From the cell containing the given text, extract its center point as [X, Y] coordinate. 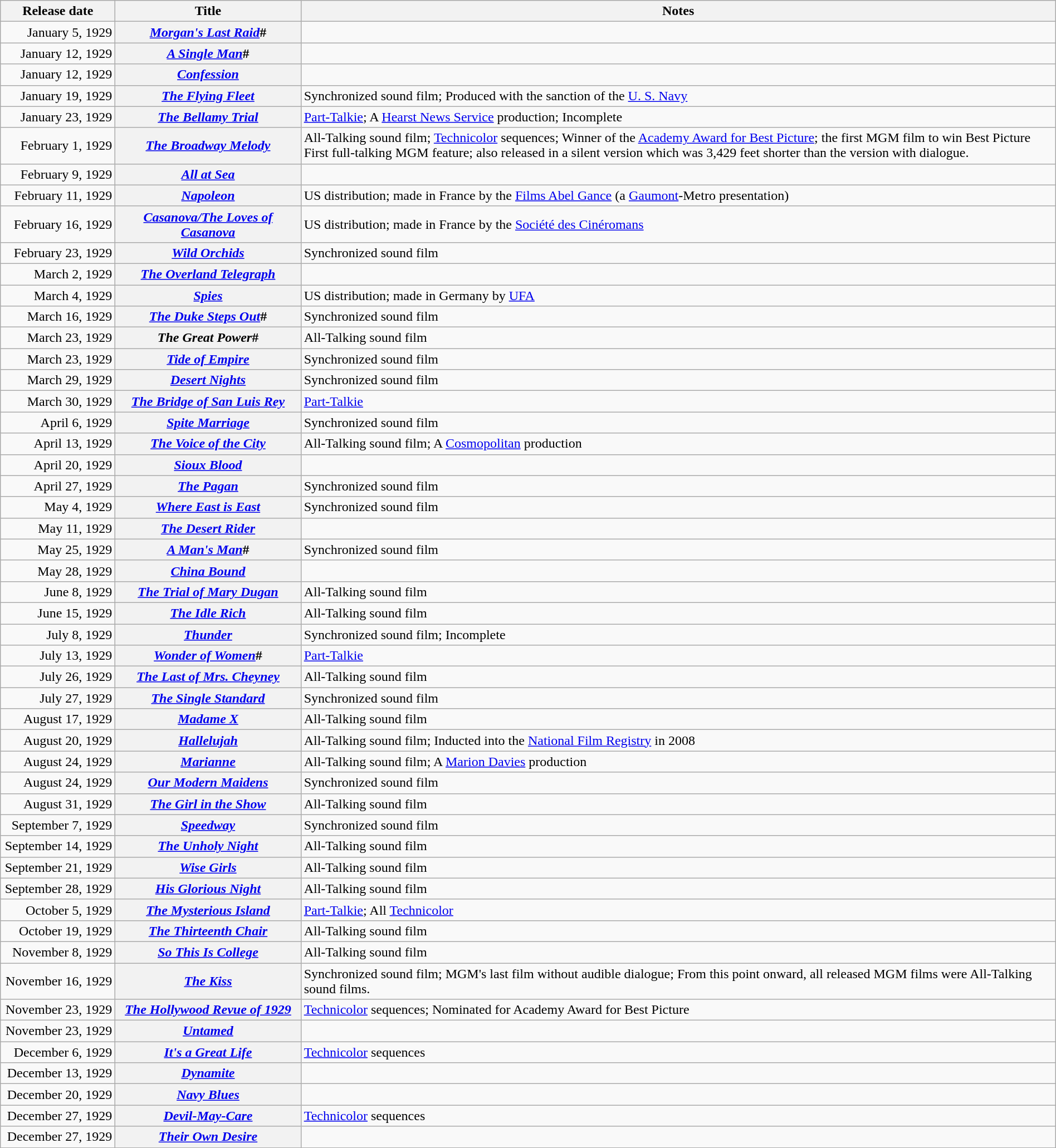
So This Is College [208, 952]
Where East is East [208, 507]
The Girl in the Show [208, 804]
The Kiss [208, 981]
Marianne [208, 762]
US distribution; made in Germany by UFA [678, 296]
February 23, 1929 [58, 253]
Speedway [208, 825]
February 11, 1929 [58, 195]
August 17, 1929 [58, 719]
July 13, 1929 [58, 656]
Part-Talkie; A Hearst News Service production; Incomplete [678, 117]
August 20, 1929 [58, 740]
April 13, 1929 [58, 444]
Synchronized sound film; Incomplete [678, 634]
The Flying Fleet [208, 96]
Synchronized sound film; MGM's last film without audible dialogue; From this point onward, all released MGM films were All-Talking sound films. [678, 981]
Tide of Empire [208, 359]
All-Talking sound film; Inducted into the National Film Registry in 2008 [678, 740]
March 2, 1929 [58, 274]
A Man's Man# [208, 550]
December 13, 1929 [58, 1073]
All at Sea [208, 174]
July 27, 1929 [58, 698]
February 16, 1929 [58, 224]
Sioux Blood [208, 465]
Wonder of Women# [208, 656]
The Overland Telegraph [208, 274]
The Single Standard [208, 698]
China Bound [208, 571]
November 16, 1929 [58, 981]
October 5, 1929 [58, 910]
Wise Girls [208, 867]
June 15, 1929 [58, 613]
Synchronized sound film; Produced with the sanction of the U. S. Navy [678, 96]
Navy Blues [208, 1095]
September 28, 1929 [58, 889]
September 7, 1929 [58, 825]
The Idle Rich [208, 613]
Hallelujah [208, 740]
March 30, 1929 [58, 401]
September 14, 1929 [58, 846]
April 27, 1929 [58, 486]
Devil-May-Care [208, 1116]
Confession [208, 75]
It's a Great Life [208, 1052]
September 21, 1929 [58, 867]
May 4, 1929 [58, 507]
Spies [208, 296]
January 23, 1929 [58, 117]
US distribution; made in France by the Société des Cinéromans [678, 224]
Dynamite [208, 1073]
The Last of Mrs. Cheyney [208, 677]
His Glorious Night [208, 889]
Notes [678, 11]
March 4, 1929 [58, 296]
The Hollywood Revue of 1929 [208, 1010]
The Bellamy Trial [208, 117]
The Great Power# [208, 338]
August 31, 1929 [58, 804]
November 8, 1929 [58, 952]
June 8, 1929 [58, 592]
The Trial of Mary Dugan [208, 592]
Untamed [208, 1031]
The Duke Steps Out# [208, 317]
December 6, 1929 [58, 1052]
February 9, 1929 [58, 174]
Release date [58, 11]
January 5, 1929 [58, 32]
All-Talking sound film; A Marion Davies production [678, 762]
Morgan's Last Raid# [208, 32]
February 1, 1929 [58, 146]
The Voice of the City [208, 444]
July 8, 1929 [58, 634]
October 19, 1929 [58, 931]
Thunder [208, 634]
US distribution; made in France by the Films Abel Gance (a Gaumont-Metro presentation) [678, 195]
The Unholy Night [208, 846]
Madame X [208, 719]
January 19, 1929 [58, 96]
Technicolor sequences; Nominated for Academy Award for Best Picture [678, 1010]
All-Talking sound film; A Cosmopolitan production [678, 444]
Napoleon [208, 195]
April 6, 1929 [58, 423]
Casanova/The Loves of Casanova [208, 224]
The Bridge of San Luis Rey [208, 401]
The Mysterious Island [208, 910]
May 11, 1929 [58, 528]
Their Own Desire [208, 1137]
December 20, 1929 [58, 1095]
The Thirteenth Chair [208, 931]
The Pagan [208, 486]
July 26, 1929 [58, 677]
Title [208, 11]
Spite Marriage [208, 423]
April 20, 1929 [58, 465]
The Desert Rider [208, 528]
March 29, 1929 [58, 380]
May 28, 1929 [58, 571]
March 16, 1929 [58, 317]
Our Modern Maidens [208, 783]
The Broadway Melody [208, 146]
Part-Talkie; All Technicolor [678, 910]
Wild Orchids [208, 253]
Desert Nights [208, 380]
May 25, 1929 [58, 550]
A Single Man# [208, 53]
